Output the [X, Y] coordinate of the center of the cell containing the given text.  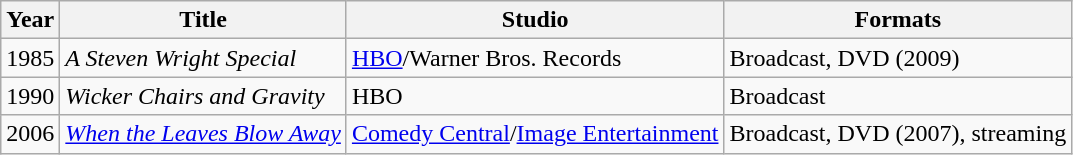
HBO [535, 96]
1990 [30, 96]
2006 [30, 134]
Broadcast, DVD (2007), streaming [898, 134]
Wicker Chairs and Gravity [204, 96]
Studio [535, 20]
HBO/Warner Bros. Records [535, 58]
Broadcast [898, 96]
Formats [898, 20]
1985 [30, 58]
When the Leaves Blow Away [204, 134]
A Steven Wright Special [204, 58]
Year [30, 20]
Title [204, 20]
Comedy Central/Image Entertainment [535, 134]
Broadcast, DVD (2009) [898, 58]
